Return [x, y] of the center of cell containing provided text 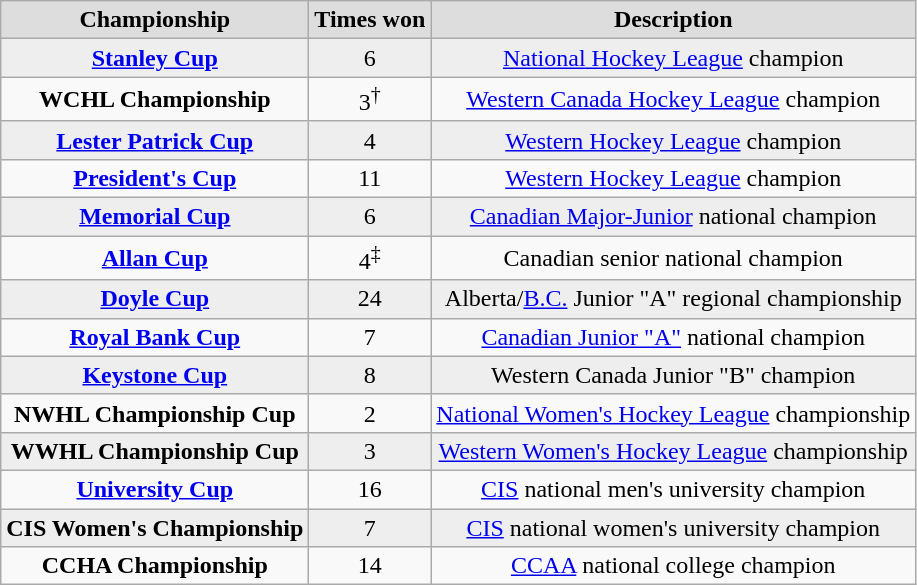
NWHL Championship Cup [155, 413]
2 [370, 413]
Lester Patrick Cup [155, 140]
Western Women's Hockey League championship [674, 451]
University Cup [155, 489]
Alberta/B.C. Junior "A" regional championship [674, 299]
Keystone Cup [155, 375]
4 [370, 140]
Royal Bank Cup [155, 337]
3 [370, 451]
4‡ [370, 258]
CIS national women's university champion [674, 528]
CIS Women's Championship [155, 528]
14 [370, 566]
Times won [370, 20]
National Hockey League champion [674, 58]
Western Canada Junior "B" champion [674, 375]
Doyle Cup [155, 299]
24 [370, 299]
Stanley Cup [155, 58]
Canadian Junior "A" national champion [674, 337]
President's Cup [155, 178]
Championship [155, 20]
WCHL Championship [155, 100]
16 [370, 489]
Canadian senior national champion [674, 258]
Canadian Major-Junior national champion [674, 217]
11 [370, 178]
National Women's Hockey League championship [674, 413]
CIS national men's university champion [674, 489]
Memorial Cup [155, 217]
CCAA national college champion [674, 566]
Allan Cup [155, 258]
8 [370, 375]
CCHA Championship [155, 566]
Western Canada Hockey League champion [674, 100]
Description [674, 20]
3† [370, 100]
WWHL Championship Cup [155, 451]
